Provide the [x, y] coordinate of the cell's center where the given text is located.  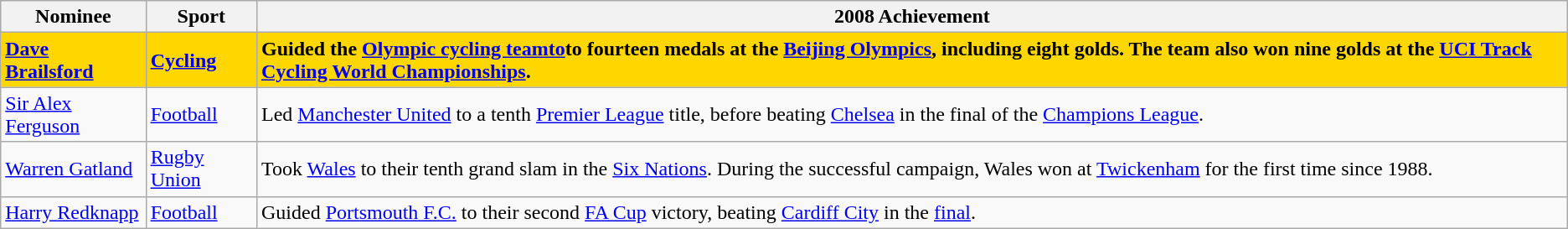
Sir Alex Ferguson [74, 114]
Rugby Union [201, 169]
Dave Brailsford [74, 60]
Guided Portsmouth F.C. to their second FA Cup victory, beating Cardiff City in the final. [911, 212]
2008 Achievement [911, 17]
Harry Redknapp [74, 212]
Sport [201, 17]
Led Manchester United to a tenth Premier League title, before beating Chelsea in the final of the Champions League. [911, 114]
Nominee [74, 17]
Took Wales to their tenth grand slam in the Six Nations. During the successful campaign, Wales won at Twickenham for the first time since 1988. [911, 169]
Warren Gatland [74, 169]
Cycling [201, 60]
